Extract the (x, y) coordinate from the center of the cell holding the provided text.  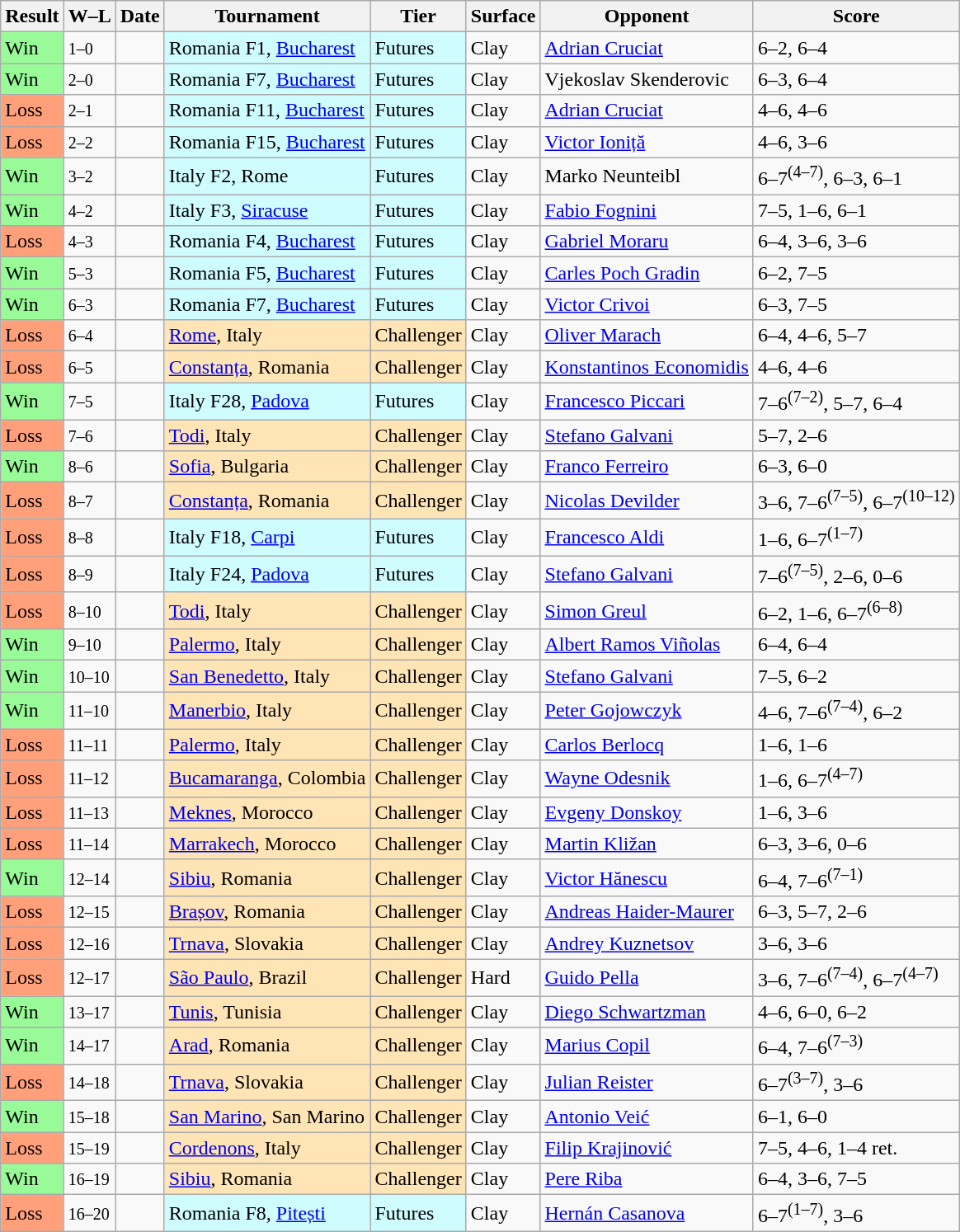
8–9 (89, 574)
Carles Poch Gradin (647, 273)
10–10 (89, 676)
12–14 (89, 877)
3–6, 3–6 (856, 943)
Marko Neunteibl (647, 176)
13–17 (89, 1012)
4–3 (89, 242)
Arad, Romania (267, 1046)
Francesco Piccari (647, 401)
12–15 (89, 912)
Surface (503, 16)
Oliver Marach (647, 336)
Pere Riba (647, 1179)
5–3 (89, 273)
Bucamaranga, Colombia (267, 778)
Guido Pella (647, 978)
São Paulo, Brazil (267, 978)
2–1 (89, 111)
8–8 (89, 538)
6–2, 7–5 (856, 273)
Victor Crivoi (647, 304)
Italy F3, Siracuse (267, 210)
6–4, 3–6, 3–6 (856, 242)
Gabriel Moraru (647, 242)
2–0 (89, 79)
6–2, 1–6, 6–7(6–8) (856, 610)
Victor Hănescu (647, 877)
3–6, 7–6(7–4), 6–7(4–7) (856, 978)
8–7 (89, 501)
12–17 (89, 978)
Tournament (267, 16)
Opponent (647, 16)
Francesco Aldi (647, 538)
6–4, 7–6(7–1) (856, 877)
6–1, 6–0 (856, 1117)
Romania F1, Bucharest (267, 48)
Italy F2, Rome (267, 176)
Victor Ioniță (647, 142)
Manerbio, Italy (267, 711)
Franco Ferreiro (647, 467)
Andreas Haider-Maurer (647, 912)
14–18 (89, 1082)
4–6, 7–6(7–4), 6–2 (856, 711)
Italy F24, Padova (267, 574)
7–6 (89, 435)
6–3 (89, 304)
Tier (418, 16)
6–7(4–7), 6–3, 6–1 (856, 176)
16–20 (89, 1214)
4–6, 3–6 (856, 142)
6–3, 5–7, 2–6 (856, 912)
6–3, 6–4 (856, 79)
Albert Ramos Viñolas (647, 645)
Diego Schwartzman (647, 1012)
11–13 (89, 812)
Romania F11, Bucharest (267, 111)
1–6, 6–7(4–7) (856, 778)
Hard (503, 978)
Evgeny Donskoy (647, 812)
6–4 (89, 336)
Martin Kližan (647, 844)
6–4, 7–6(7–3) (856, 1046)
Brașov, Romania (267, 912)
Fabio Fognini (647, 210)
7–5, 1–6, 6–1 (856, 210)
Peter Gojowczyk (647, 711)
Romania F8, Pitești (267, 1214)
Romania F5, Bucharest (267, 273)
Date (140, 16)
Cordenons, Italy (267, 1148)
San Marino, San Marino (267, 1117)
Result (32, 16)
Wayne Odesnik (647, 778)
Julian Reister (647, 1082)
7–5, 4–6, 1–4 ret. (856, 1148)
15–18 (89, 1117)
6–3, 6–0 (856, 467)
W–L (89, 16)
Tunis, Tunisia (267, 1012)
1–6, 1–6 (856, 745)
9–10 (89, 645)
Vjekoslav Skenderovic (647, 79)
Romania F15, Bucharest (267, 142)
6–3, 3–6, 0–6 (856, 844)
Marrakech, Morocco (267, 844)
Filip Krajinović (647, 1148)
3–2 (89, 176)
Meknes, Morocco (267, 812)
6–3, 7–5 (856, 304)
Sofia, Bulgaria (267, 467)
Rome, Italy (267, 336)
1–6, 3–6 (856, 812)
Nicolas Devilder (647, 501)
11–10 (89, 711)
Hernán Casanova (647, 1214)
Andrey Kuznetsov (647, 943)
6–4, 6–4 (856, 645)
7–6(7–5), 2–6, 0–6 (856, 574)
11–14 (89, 844)
1–0 (89, 48)
Italy F18, Carpi (267, 538)
7–5 (89, 401)
6–7(1–7), 3–6 (856, 1214)
16–19 (89, 1179)
6–7(3–7), 3–6 (856, 1082)
7–6(7–2), 5–7, 6–4 (856, 401)
6–2, 6–4 (856, 48)
11–12 (89, 778)
Romania F4, Bucharest (267, 242)
11–11 (89, 745)
Simon Greul (647, 610)
San Benedetto, Italy (267, 676)
Score (856, 16)
6–4, 3–6, 7–5 (856, 1179)
Italy F28, Padova (267, 401)
2–2 (89, 142)
15–19 (89, 1148)
Marius Copil (647, 1046)
6–5 (89, 367)
12–16 (89, 943)
8–6 (89, 467)
6–4, 4–6, 5–7 (856, 336)
7–5, 6–2 (856, 676)
Antonio Veić (647, 1117)
4–6, 6–0, 6–2 (856, 1012)
3–6, 7–6(7–5), 6–7(10–12) (856, 501)
14–17 (89, 1046)
1–6, 6–7(1–7) (856, 538)
4–2 (89, 210)
Carlos Berlocq (647, 745)
8–10 (89, 610)
5–7, 2–6 (856, 435)
Konstantinos Economidis (647, 367)
